Pinpoint the cell where the given text exists, returning its [X, Y] midpoint coordinate. 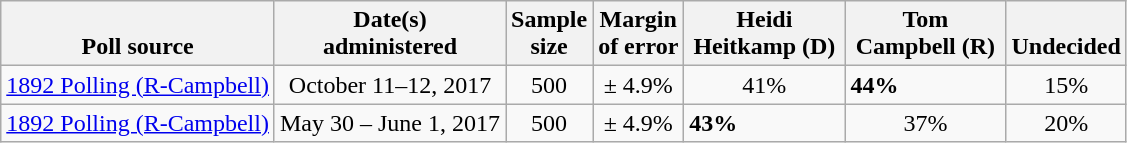
May 30 – June 1, 2017 [390, 123]
Poll source [138, 34]
Samplesize [550, 34]
43% [764, 123]
Date(s)administered [390, 34]
TomCampbell (R) [926, 34]
Marginof error [638, 34]
HeidiHeitkamp (D) [764, 34]
20% [1066, 123]
15% [1066, 85]
Undecided [1066, 34]
44% [926, 85]
37% [926, 123]
41% [764, 85]
October 11–12, 2017 [390, 85]
